Return (x, y) of the center of cell containing provided text 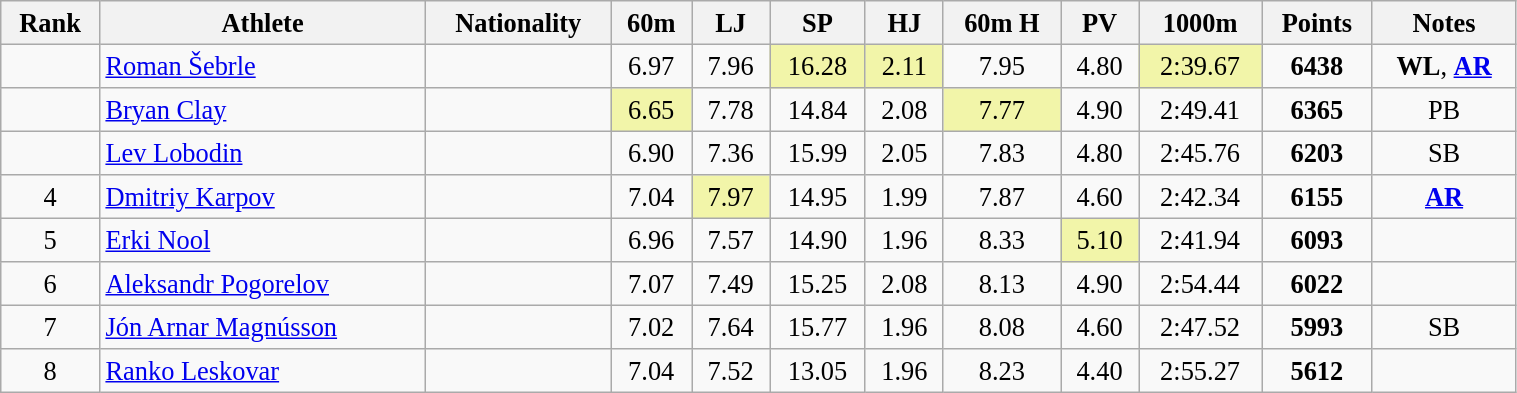
8.13 (1002, 284)
7.02 (652, 327)
PB (1444, 109)
Aleksandr Pogorelov (262, 284)
1000m (1200, 22)
Ranko Leskovar (262, 371)
2.11 (904, 66)
7 (50, 327)
15.25 (818, 284)
5.10 (1100, 240)
6.97 (652, 66)
6022 (1317, 284)
7.49 (731, 284)
7.95 (1002, 66)
14.90 (818, 240)
Rank (50, 22)
14.95 (818, 197)
7.87 (1002, 197)
16.28 (818, 66)
SP (818, 22)
Points (1317, 22)
15.99 (818, 153)
6.90 (652, 153)
6093 (1317, 240)
60m H (1002, 22)
6203 (1317, 153)
15.77 (818, 327)
Lev Lobodin (262, 153)
6.96 (652, 240)
2:45.76 (1200, 153)
2:55.27 (1200, 371)
7.77 (1002, 109)
7.83 (1002, 153)
7.97 (731, 197)
PV (1100, 22)
2:41.94 (1200, 240)
5993 (1317, 327)
60m (652, 22)
6365 (1317, 109)
5612 (1317, 371)
LJ (731, 22)
7.52 (731, 371)
2:42.34 (1200, 197)
4 (50, 197)
Nationality (518, 22)
Athlete (262, 22)
2:39.67 (1200, 66)
6438 (1317, 66)
8 (50, 371)
7.64 (731, 327)
7.57 (731, 240)
7.36 (731, 153)
6155 (1317, 197)
8.33 (1002, 240)
2:49.41 (1200, 109)
7.78 (731, 109)
14.84 (818, 109)
8.23 (1002, 371)
8.08 (1002, 327)
Dmitriy Karpov (262, 197)
Erki Nool (262, 240)
AR (1444, 197)
HJ (904, 22)
2:47.52 (1200, 327)
Bryan Clay (262, 109)
5 (50, 240)
2.05 (904, 153)
13.05 (818, 371)
6 (50, 284)
7.07 (652, 284)
Notes (1444, 22)
WL, AR (1444, 66)
Jón Arnar Magnússon (262, 327)
2:54.44 (1200, 284)
1.99 (904, 197)
7.96 (731, 66)
Roman Šebrle (262, 66)
4.40 (1100, 371)
6.65 (652, 109)
